Output the [x, y] coordinate of the center of the cell containing the given text.  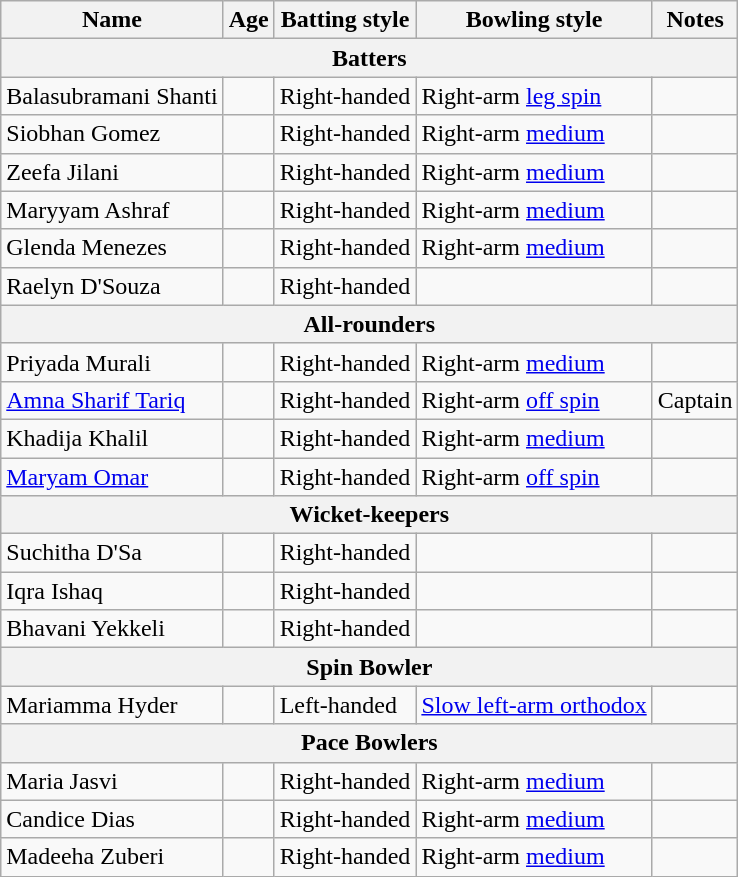
Pace Bowlers [370, 743]
Maria Jasvi [112, 781]
Age [248, 20]
Zeefa Jilani [112, 172]
Siobhan Gomez [112, 134]
Name [112, 20]
Right-arm leg spin [534, 96]
Iqra Ishaq [112, 591]
Glenda Menezes [112, 248]
Wicket-keepers [370, 515]
Raelyn D'Souza [112, 286]
Maryyam Ashraf [112, 210]
Slow left-arm orthodox [534, 705]
Batting style [345, 20]
Khadija Khalil [112, 438]
Maryam Omar [112, 477]
All-rounders [370, 324]
Bowling style [534, 20]
Balasubramani Shanti [112, 96]
Mariamma Hyder [112, 705]
Bhavani Yekkeli [112, 629]
Batters [370, 58]
Left-handed [345, 705]
Candice Dias [112, 819]
Priyada Murali [112, 362]
Captain [695, 400]
Suchitha D'Sa [112, 553]
Spin Bowler [370, 667]
Madeeha Zuberi [112, 857]
Amna Sharif Tariq [112, 400]
Notes [695, 20]
